Find where the given text appears and provide that cell's center as [X, Y] coordinate. 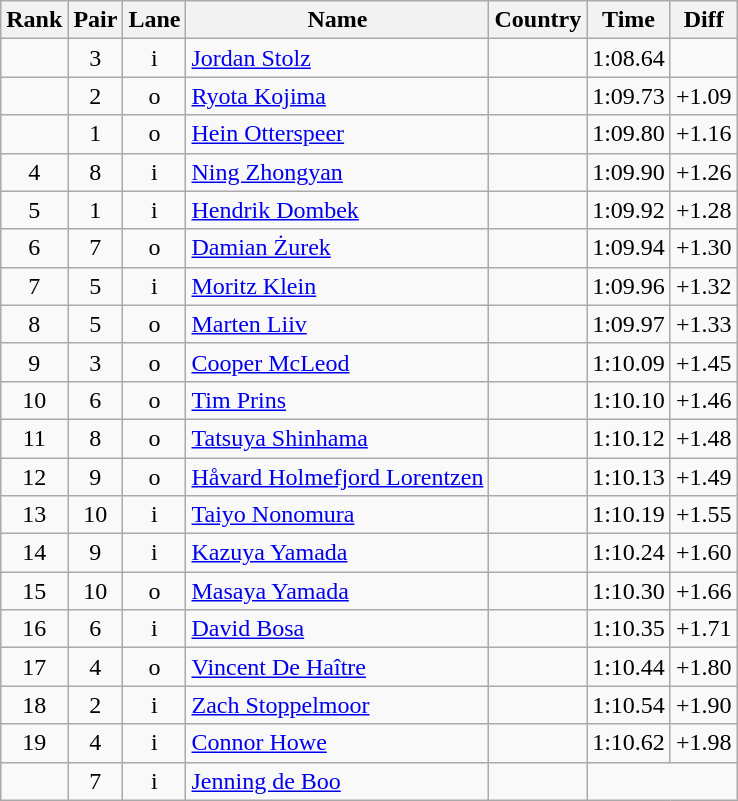
Connor Howe [338, 743]
+1.16 [704, 134]
David Bosa [338, 629]
Taiyo Nonomura [338, 515]
1:09.90 [629, 172]
Hendrik Dombek [338, 210]
+1.33 [704, 324]
1:08.64 [629, 58]
11 [34, 438]
1:10.09 [629, 362]
+1.71 [704, 629]
Country [538, 20]
1:10.30 [629, 591]
Lane [154, 20]
Marten Liiv [338, 324]
Masaya Yamada [338, 591]
+1.45 [704, 362]
+1.66 [704, 591]
1:10.35 [629, 629]
+1.09 [704, 96]
Rank [34, 20]
1:10.44 [629, 667]
Ning Zhongyan [338, 172]
Cooper McLeod [338, 362]
+1.48 [704, 438]
15 [34, 591]
18 [34, 705]
+1.26 [704, 172]
+1.46 [704, 400]
Diff [704, 20]
Time [629, 20]
1:10.13 [629, 477]
+1.98 [704, 743]
Damian Żurek [338, 248]
+1.28 [704, 210]
+1.55 [704, 515]
12 [34, 477]
1:10.12 [629, 438]
14 [34, 553]
Tim Prins [338, 400]
1:09.96 [629, 286]
Håvard Holmefjord Lorentzen [338, 477]
1:09.97 [629, 324]
19 [34, 743]
Pair [96, 20]
1:10.19 [629, 515]
+1.60 [704, 553]
Ryota Kojima [338, 96]
13 [34, 515]
1:10.54 [629, 705]
1:10.10 [629, 400]
Vincent De Haître [338, 667]
Zach Stoppelmoor [338, 705]
+1.32 [704, 286]
1:09.80 [629, 134]
17 [34, 667]
Moritz Klein [338, 286]
Tatsuya Shinhama [338, 438]
Kazuya Yamada [338, 553]
Hein Otterspeer [338, 134]
+1.49 [704, 477]
16 [34, 629]
Name [338, 20]
1:09.92 [629, 210]
1:09.73 [629, 96]
Jordan Stolz [338, 58]
1:09.94 [629, 248]
+1.80 [704, 667]
Jenning de Boo [338, 781]
1:10.24 [629, 553]
+1.30 [704, 248]
1:10.62 [629, 743]
+1.90 [704, 705]
